Return (x, y) of the center of cell containing provided text 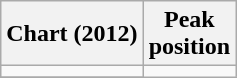
Peakposition (189, 34)
Chart (2012) (72, 34)
